From the cell containing the given text, extract its center point as (x, y) coordinate. 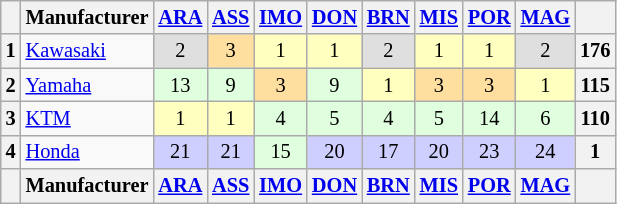
14 (490, 118)
13 (180, 85)
115 (595, 85)
176 (595, 51)
15 (280, 152)
17 (388, 152)
23 (490, 152)
KTM (88, 118)
110 (595, 118)
24 (546, 152)
6 (546, 118)
Kawasaki (88, 51)
Yamaha (88, 85)
Honda (88, 152)
